Detect which cell encompasses the target text, then output its (x, y) center coordinate. 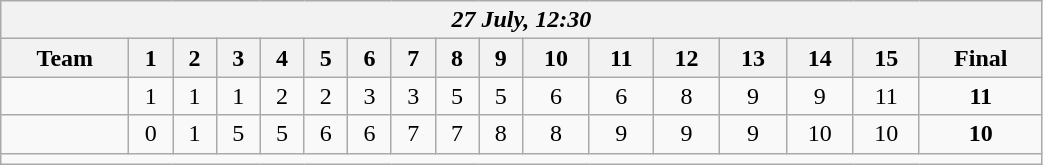
0 (151, 134)
13 (754, 58)
12 (686, 58)
Final (980, 58)
15 (886, 58)
4 (282, 58)
Team (65, 58)
14 (820, 58)
27 July, 12:30 (522, 20)
